Output the (X, Y) coordinate of the center of the cell containing the given text.  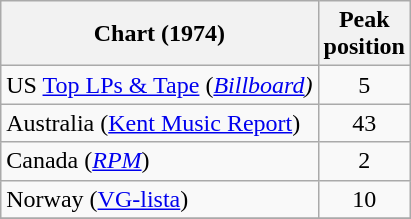
Canada (RPM) (160, 161)
Norway (VG-lista) (160, 199)
Chart (1974) (160, 34)
Australia (Kent Music Report) (160, 123)
US Top LPs & Tape (Billboard) (160, 85)
Peakposition (364, 34)
43 (364, 123)
5 (364, 85)
2 (364, 161)
10 (364, 199)
